Return the [X, Y] coordinate for the center point of the cell that contains the specified text.  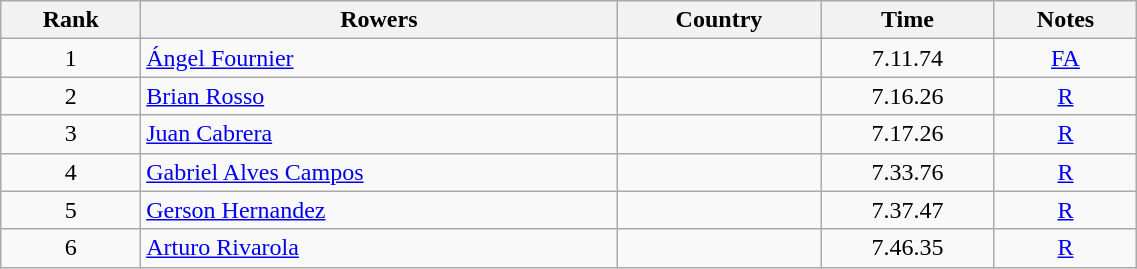
1 [71, 58]
5 [71, 210]
7.11.74 [908, 58]
7.46.35 [908, 248]
7.33.76 [908, 172]
Ángel Fournier [379, 58]
Juan Cabrera [379, 134]
Gerson Hernandez [379, 210]
Arturo Rivarola [379, 248]
Rank [71, 20]
Gabriel Alves Campos [379, 172]
Brian Rosso [379, 96]
4 [71, 172]
Notes [1066, 20]
Rowers [379, 20]
7.17.26 [908, 134]
2 [71, 96]
7.37.47 [908, 210]
Time [908, 20]
6 [71, 248]
3 [71, 134]
Country [719, 20]
7.16.26 [908, 96]
FA [1066, 58]
